Capture the cell that displays the provided text and extract its [x, y] central coordinate. 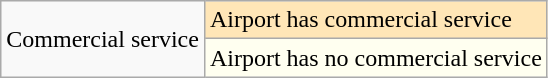
Airport has commercial service [376, 20]
Airport has no commercial service [376, 58]
Commercial service [103, 39]
